Find where the given text appears and provide that cell's center as (x, y) coordinate. 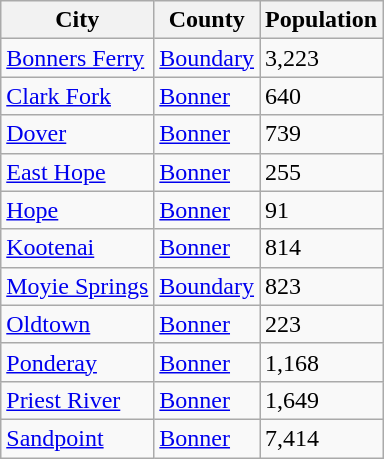
Sandpoint (78, 438)
823 (322, 286)
255 (322, 172)
223 (322, 324)
1,168 (322, 362)
Population (322, 20)
Moyie Springs (78, 286)
Oldtown (78, 324)
Clark Fork (78, 96)
Dover (78, 134)
Hope (78, 210)
1,649 (322, 400)
Kootenai (78, 248)
Bonners Ferry (78, 58)
City (78, 20)
91 (322, 210)
640 (322, 96)
Priest River (78, 400)
3,223 (322, 58)
Ponderay (78, 362)
814 (322, 248)
County (207, 20)
7,414 (322, 438)
East Hope (78, 172)
739 (322, 134)
